Pinpoint the cell where the given text exists, returning its (X, Y) midpoint coordinate. 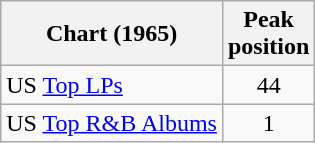
Peakposition (268, 34)
1 (268, 123)
44 (268, 85)
US Top R&B Albums (112, 123)
US Top LPs (112, 85)
Chart (1965) (112, 34)
